Search for the cell housing the specified text and yield its (X, Y) center coordinate. 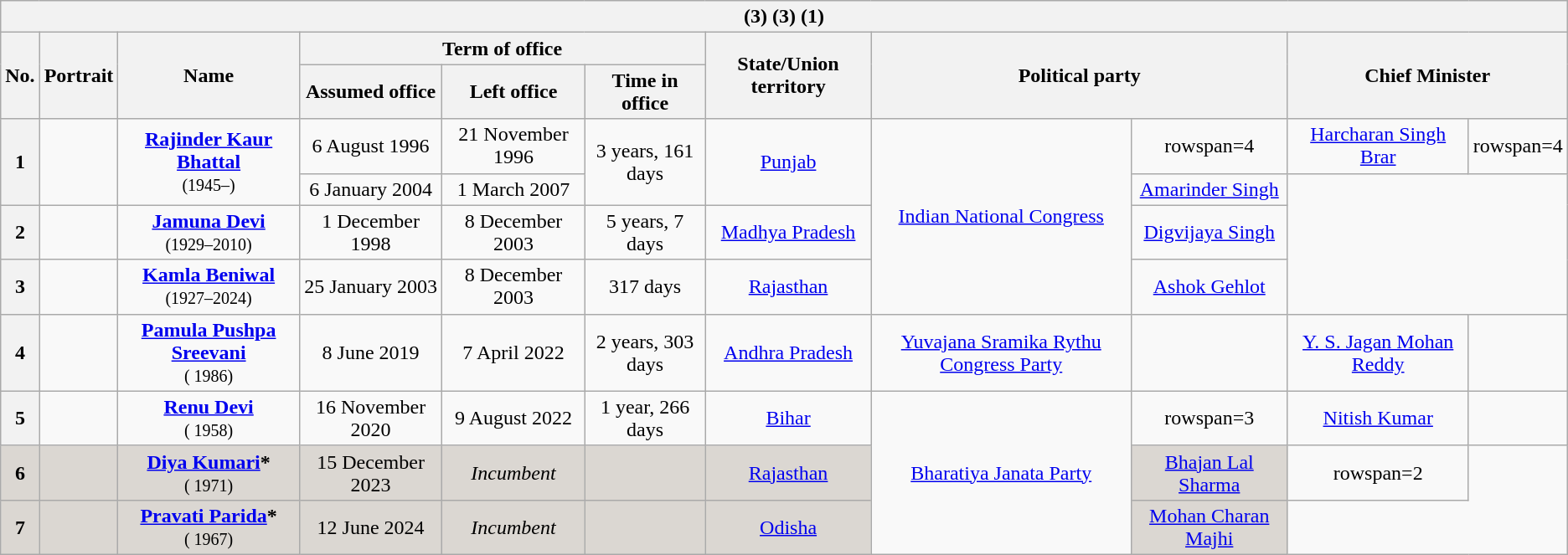
6 January 2004 (370, 189)
Ashok Gehlot (1210, 286)
3 years, 161 days (645, 162)
rowspan=3 (1210, 419)
7 (20, 527)
Odisha (788, 527)
5 (20, 419)
1 December 1998 (370, 233)
Name (209, 75)
Bihar (788, 419)
Andhra Pradesh (788, 352)
Pamula Pushpa Sreevani( 1986) (209, 352)
Kamla Beniwal(1927–2024) (209, 286)
5 years, 7 days (645, 233)
Assumed office (370, 92)
(3) (3) (1) (784, 17)
1 year, 266 days (645, 419)
21 November 1996 (513, 146)
Pravati Parida*( 1967) (209, 527)
Bharatiya Janata Party (1001, 472)
6 (20, 472)
8 June 2019 (370, 352)
Madhya Pradesh (788, 233)
Harcharan Singh Brar (1378, 146)
No. (20, 75)
Mohan Charan Majhi (1210, 527)
Time in office (645, 92)
3 (20, 286)
Indian National Congress (1001, 216)
Portrait (79, 75)
rowspan=2 (1378, 472)
Digvijaya Singh (1210, 233)
Amarinder Singh (1210, 189)
25 January 2003 (370, 286)
State/Union territory (788, 75)
Rajinder Kaur Bhattal(1945–) (209, 162)
6 August 1996 (370, 146)
Y. S. Jagan Mohan Reddy (1378, 352)
Political party (1079, 75)
4 (20, 352)
317 days (645, 286)
Left office (513, 92)
15 December 2023 (370, 472)
2 years, 303 days (645, 352)
Nitish Kumar (1378, 419)
Jamuna Devi(1929–2010) (209, 233)
7 April 2022 (513, 352)
12 June 2024 (370, 527)
Diya Kumari*( 1971) (209, 472)
9 August 2022 (513, 419)
16 November 2020 (370, 419)
1 March 2007 (513, 189)
Punjab (788, 162)
2 (20, 233)
Chief Minister (1427, 75)
Yuvajana Sramika Rythu Congress Party (1001, 352)
1 (20, 162)
Bhajan Lal Sharma (1210, 472)
Renu Devi( 1958) (209, 419)
Term of office (503, 49)
